Capture the cell that displays the provided text and extract its [x, y] central coordinate. 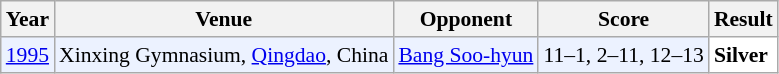
Score [623, 19]
Venue [224, 19]
11–1, 2–11, 12–13 [623, 55]
Bang Soo-hyun [466, 55]
Silver [744, 55]
Year [28, 19]
1995 [28, 55]
Result [744, 19]
Opponent [466, 19]
Xinxing Gymnasium, Qingdao, China [224, 55]
